Detect which cell encompasses the target text, then output its [x, y] center coordinate. 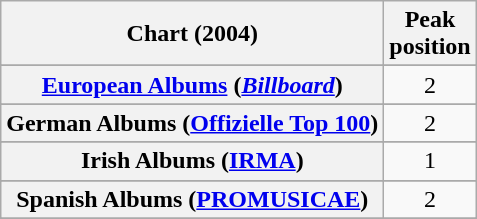
Peakposition [430, 34]
1 [430, 161]
Chart (2004) [192, 34]
Spanish Albums (PROMUSICAE) [192, 199]
German Albums (Offizielle Top 100) [192, 123]
European Albums (Billboard) [192, 85]
Irish Albums (IRMA) [192, 161]
